Return [x, y] of the center of cell containing provided text 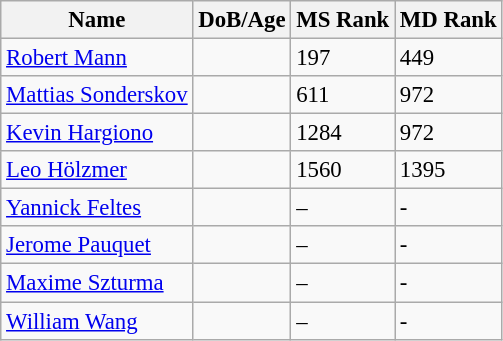
Maxime Szturma [97, 283]
197 [343, 58]
Robert Mann [97, 58]
Jerome Pauquet [97, 245]
1284 [343, 133]
MD Rank [448, 20]
Kevin Hargiono [97, 133]
Mattias Sonderskov [97, 95]
MS Rank [343, 20]
Yannick Feltes [97, 208]
Leo Hölzmer [97, 170]
William Wang [97, 321]
1395 [448, 170]
1560 [343, 170]
Name [97, 20]
611 [343, 95]
449 [448, 58]
DoB/Age [242, 20]
